For the text-containing cell, return its midpoint in (X, Y) coordinate format. 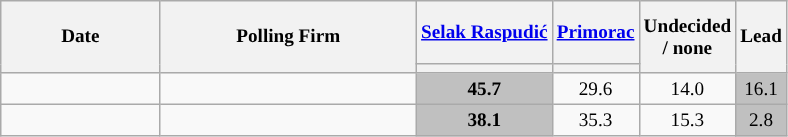
Undecided / none (688, 37)
14.0 (688, 89)
15.3 (688, 120)
45.7 (485, 89)
2.8 (762, 120)
38.1 (485, 120)
Primorac (596, 32)
Polling Firm (288, 37)
Selak Raspudić (485, 32)
16.1 (762, 89)
29.6 (596, 89)
Lead (762, 37)
35.3 (596, 120)
Date (80, 37)
